Find where the given text appears and provide that cell's center as (X, Y) coordinate. 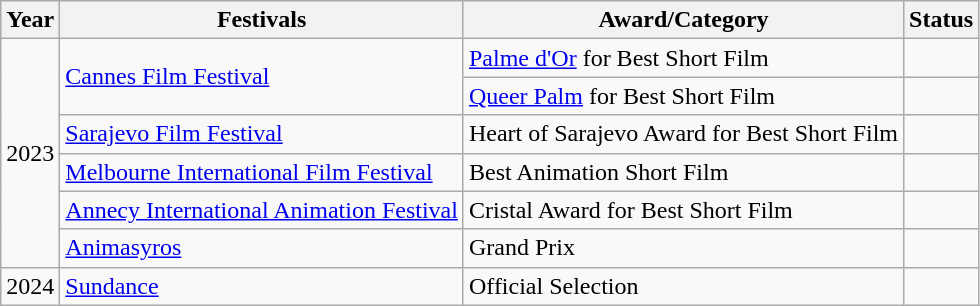
Grand Prix (683, 248)
Award/Category (683, 20)
Best Animation Short Film (683, 172)
Cannes Film Festival (262, 77)
Annecy International Animation Festival (262, 210)
Queer Palm for Best Short Film (683, 96)
Year (30, 20)
2024 (30, 286)
Melbourne International Film Festival (262, 172)
Status (942, 20)
2023 (30, 153)
Festivals (262, 20)
Animasyros (262, 248)
Cristal Award for Best Short Film (683, 210)
Official Selection (683, 286)
Sarajevo Film Festival (262, 134)
Heart of Sarajevo Award for Best Short Film (683, 134)
Palme d'Or for Best Short Film (683, 58)
Sundance (262, 286)
